Identify which cell holds the provided text, then report its [x, y] central coordinate. 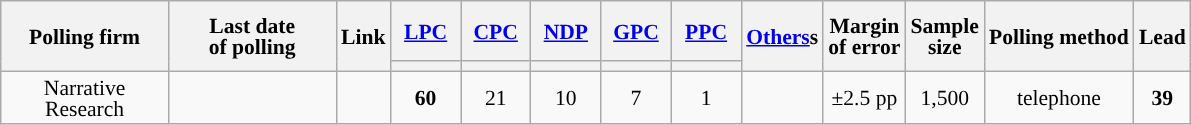
60 [426, 97]
Lead [1162, 36]
39 [1162, 97]
PPC [706, 31]
1,500 [945, 97]
21 [496, 97]
Otherss [782, 36]
±2.5 pp [864, 97]
Marginof error [864, 36]
LPC [426, 31]
Last dateof polling [252, 36]
Link [364, 36]
10 [566, 97]
Polling firm [85, 36]
Polling method [1059, 36]
telephone [1059, 97]
Narrative Research [85, 97]
CPC [496, 31]
Samplesize [945, 36]
1 [706, 97]
GPC [636, 31]
7 [636, 97]
NDP [566, 31]
